Search for the cell housing the specified text and yield its [X, Y] center coordinate. 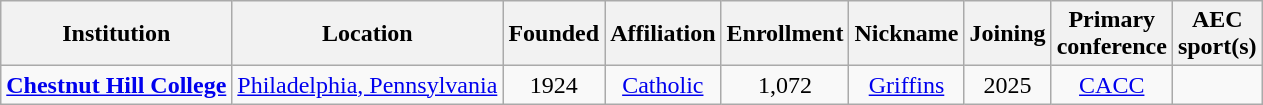
Nickname [906, 34]
CACC [1112, 85]
Affiliation [663, 34]
Location [368, 34]
Founded [554, 34]
Philadelphia, Pennsylvania [368, 85]
Chestnut Hill College [116, 85]
AECsport(s) [1217, 34]
1,072 [785, 85]
Primaryconference [1112, 34]
Enrollment [785, 34]
Griffins [906, 85]
2025 [1008, 85]
Joining [1008, 34]
Institution [116, 34]
1924 [554, 85]
Catholic [663, 85]
